Output the (X, Y) coordinate of the center of the cell containing the given text.  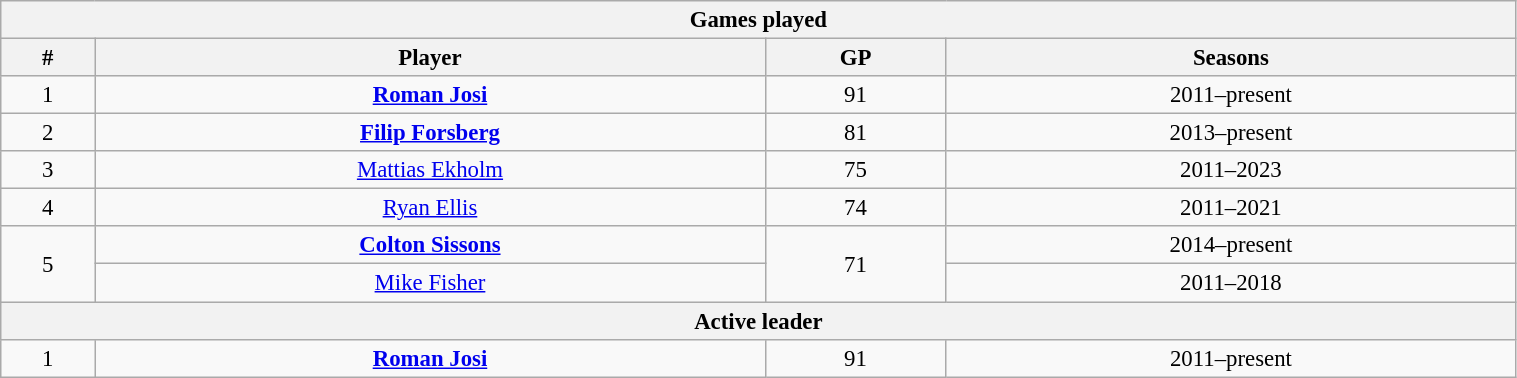
5 (48, 264)
Filip Forsberg (430, 133)
2014–present (1231, 245)
2 (48, 133)
Player (430, 58)
GP (856, 58)
2013–present (1231, 133)
81 (856, 133)
74 (856, 208)
Mattias Ekholm (430, 170)
Ryan Ellis (430, 208)
# (48, 58)
Mike Fisher (430, 283)
3 (48, 170)
Seasons (1231, 58)
2011–2021 (1231, 208)
71 (856, 264)
Active leader (758, 321)
2011–2023 (1231, 170)
75 (856, 170)
2011–2018 (1231, 283)
Colton Sissons (430, 245)
4 (48, 208)
Games played (758, 20)
